Scan for the cell matching the given text and deliver its (X, Y) coordinate at center. 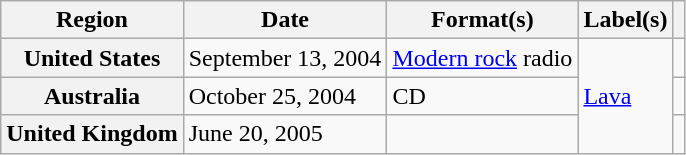
United Kingdom (92, 134)
Region (92, 20)
Label(s) (626, 20)
United States (92, 58)
Format(s) (482, 20)
June 20, 2005 (285, 134)
Date (285, 20)
September 13, 2004 (285, 58)
Australia (92, 96)
October 25, 2004 (285, 96)
CD (482, 96)
Lava (626, 96)
Modern rock radio (482, 58)
